For the text-containing cell, return its midpoint in (X, Y) coordinate format. 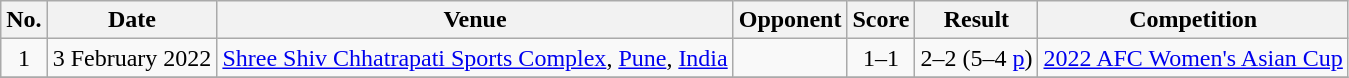
1 (24, 58)
Opponent (790, 20)
2–2 (5–4 p) (976, 58)
Score (881, 20)
Shree Shiv Chhatrapati Sports Complex, Pune, India (475, 58)
Venue (475, 20)
2022 AFC Women's Asian Cup (1193, 58)
Result (976, 20)
No. (24, 20)
1–1 (881, 58)
Date (132, 20)
3 February 2022 (132, 58)
Competition (1193, 20)
